Provide the [x, y] coordinate of the cell's center where the given text is located.  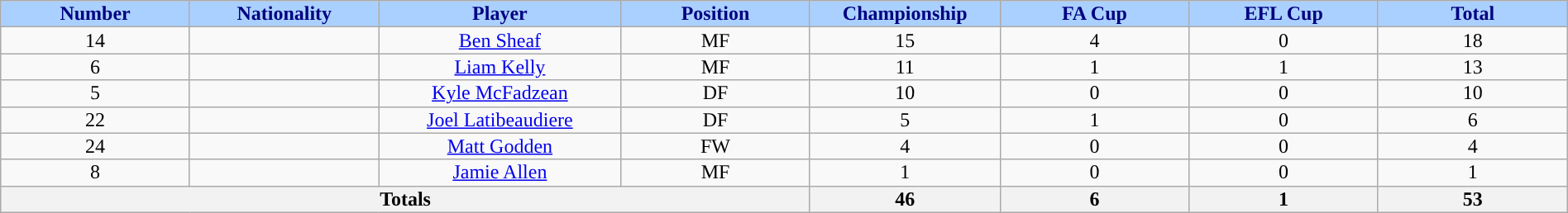
18 [1472, 40]
Position [716, 14]
13 [1472, 67]
Number [96, 14]
FA Cup [1095, 14]
Kyle McFadzean [500, 93]
EFL Cup [1284, 14]
Matt Godden [500, 146]
Total [1472, 14]
Liam Kelly [500, 67]
Joel Latibeaudiere [500, 120]
8 [96, 173]
24 [96, 146]
22 [96, 120]
46 [905, 199]
Player [500, 14]
Totals [405, 199]
Championship [905, 14]
14 [96, 40]
FW [716, 146]
53 [1472, 199]
Ben Sheaf [500, 40]
15 [905, 40]
Jamie Allen [500, 173]
Nationality [284, 14]
11 [905, 67]
